Scan for the cell matching the given text and deliver its [X, Y] coordinate at center. 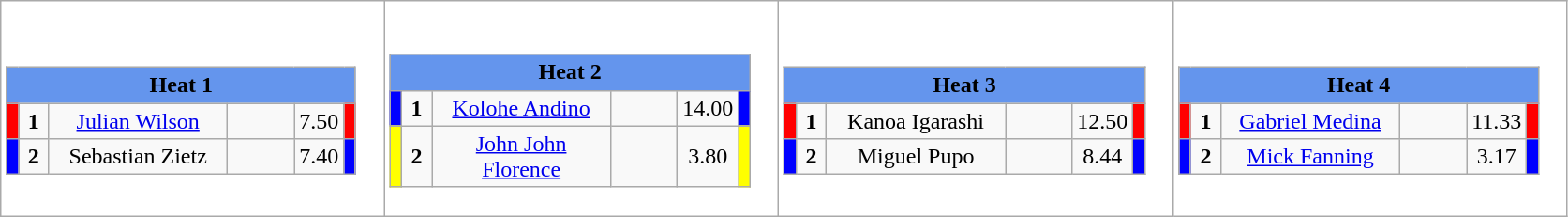
3.80 [709, 156]
Gabriel Medina [1310, 121]
Julian Wilson [139, 121]
Heat 4 1 Gabriel Medina 11.33 2 Mick Fanning 3.17 [1370, 109]
Heat 3 [964, 85]
12.50 [1102, 121]
Heat 4 [1359, 85]
Mick Fanning [1310, 157]
Heat 2 1 Kolohe Andino 14.00 2 John John Florence 3.80 [581, 109]
Heat 1 1 Julian Wilson 7.50 2 Sebastian Zietz 7.40 [193, 109]
Kanoa Igarashi [917, 121]
Kolohe Andino [521, 108]
Heat 2 [570, 72]
11.33 [1497, 121]
John John Florence [521, 156]
Heat 1 [181, 85]
7.40 [319, 157]
Heat 3 1 Kanoa Igarashi 12.50 2 Miguel Pupo 8.44 [977, 109]
7.50 [319, 121]
Sebastian Zietz [139, 157]
3.17 [1497, 157]
8.44 [1102, 157]
Miguel Pupo [917, 157]
14.00 [709, 108]
